For the text-containing cell, return its midpoint in (x, y) coordinate format. 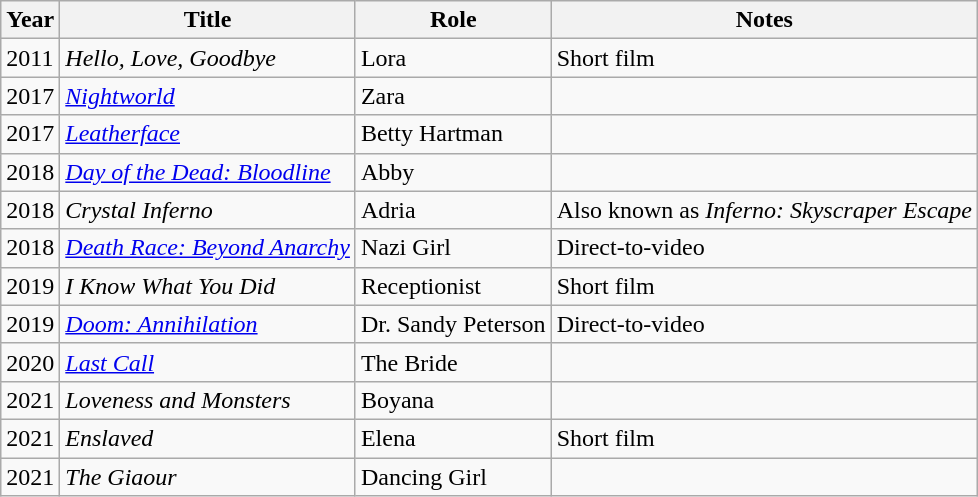
Zara (453, 96)
Betty Hartman (453, 134)
The Bride (453, 362)
2020 (30, 362)
I Know What You Did (208, 286)
Receptionist (453, 286)
Adria (453, 210)
Nightworld (208, 96)
Dr. Sandy Peterson (453, 324)
Year (30, 20)
Loveness and Monsters (208, 400)
Death Race: Beyond Anarchy (208, 248)
Nazi Girl (453, 248)
Doom: Annihilation (208, 324)
Title (208, 20)
Last Call (208, 362)
Hello, Love, Goodbye (208, 58)
Notes (764, 20)
Abby (453, 172)
Elena (453, 438)
Enslaved (208, 438)
Crystal Inferno (208, 210)
The Giaour (208, 477)
Dancing Girl (453, 477)
Role (453, 20)
Leatherface (208, 134)
Boyana (453, 400)
Also known as Inferno: Skyscraper Escape (764, 210)
Day of the Dead: Bloodline (208, 172)
Lora (453, 58)
2011 (30, 58)
